For the text-containing cell, return its midpoint in [x, y] coordinate format. 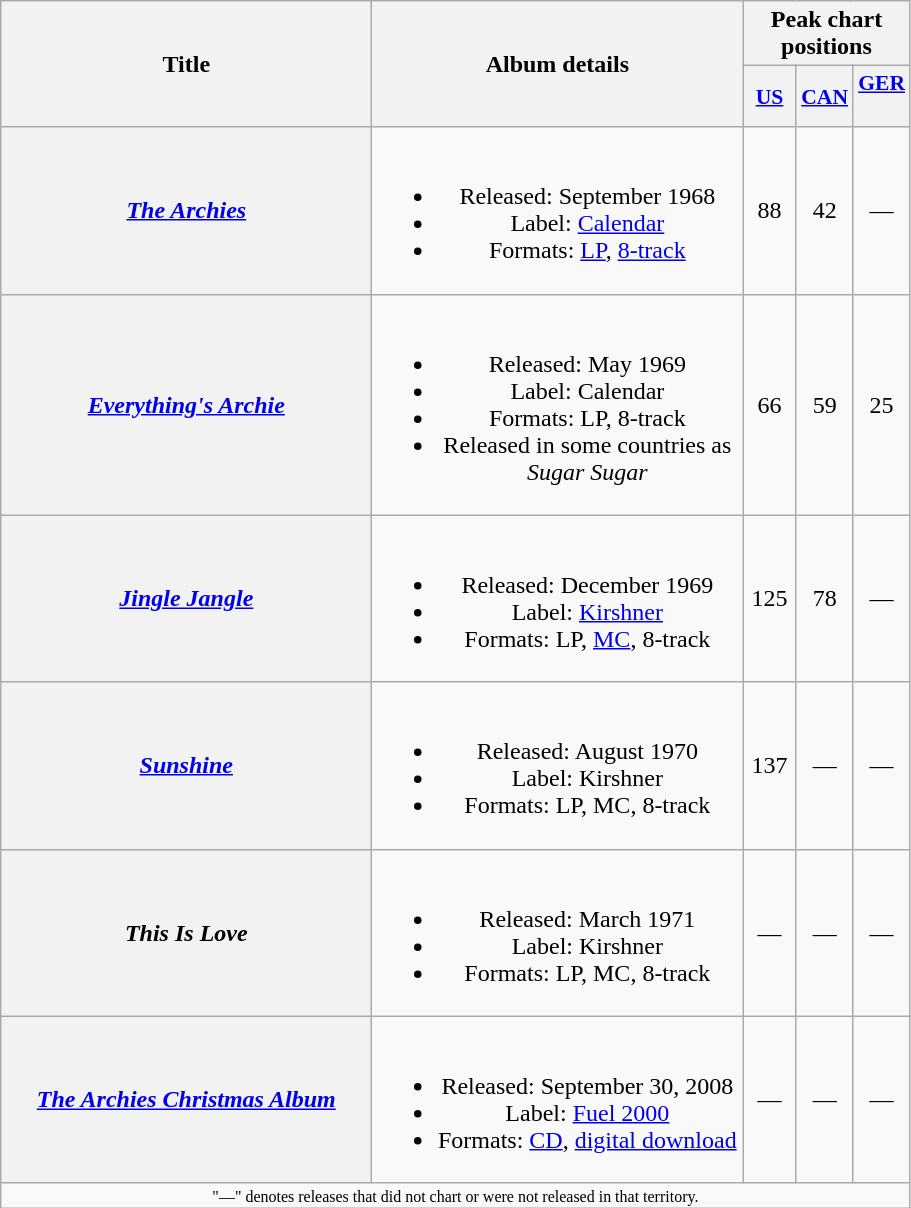
Sunshine [186, 766]
CAN [824, 96]
Peak chart positions [826, 34]
The Archies Christmas Album [186, 1100]
25 [882, 404]
"—" denotes releases that did not chart or were not released in that territory. [456, 1195]
125 [770, 598]
Everything's Archie [186, 404]
The Archies [186, 210]
59 [824, 404]
Title [186, 64]
Released: September 1968Label: CalendarFormats: LP, 8-track [558, 210]
66 [770, 404]
Released: December 1969Label: KirshnerFormats: LP, MC, 8-track [558, 598]
This Is Love [186, 932]
US [770, 96]
Released: September 30, 2008Label: Fuel 2000Formats: CD, digital download [558, 1100]
137 [770, 766]
Jingle Jangle [186, 598]
Released: August 1970Label: KirshnerFormats: LP, MC, 8-track [558, 766]
Released: May 1969Label: CalendarFormats: LP, 8-trackReleased in some countries as Sugar Sugar [558, 404]
Released: March 1971Label: KirshnerFormats: LP, MC, 8-track [558, 932]
88 [770, 210]
Album details [558, 64]
78 [824, 598]
GER [882, 96]
42 [824, 210]
